Capture the cell that displays the provided text and extract its [X, Y] central coordinate. 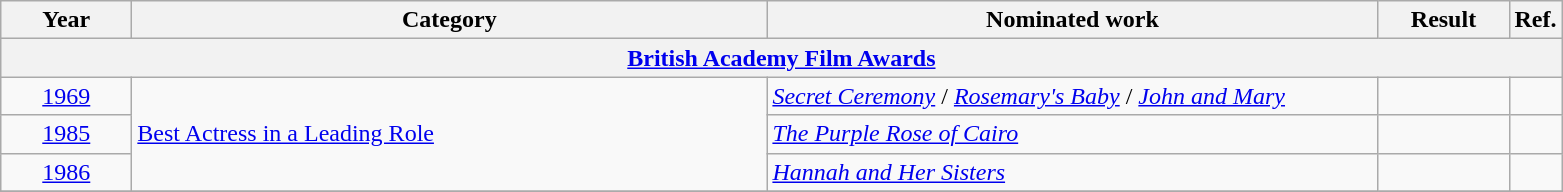
Best Actress in a Leading Role [450, 134]
Year [66, 20]
British Academy Film Awards [782, 58]
Hannah and Her Sisters [1072, 172]
Secret Ceremony / Rosemary's Baby / John and Mary [1072, 96]
The Purple Rose of Cairo [1072, 134]
Ref. [1536, 20]
1985 [66, 134]
Category [450, 20]
Result [1444, 20]
1986 [66, 172]
Nominated work [1072, 20]
1969 [66, 96]
